Return (X, Y) of the center of cell containing provided text 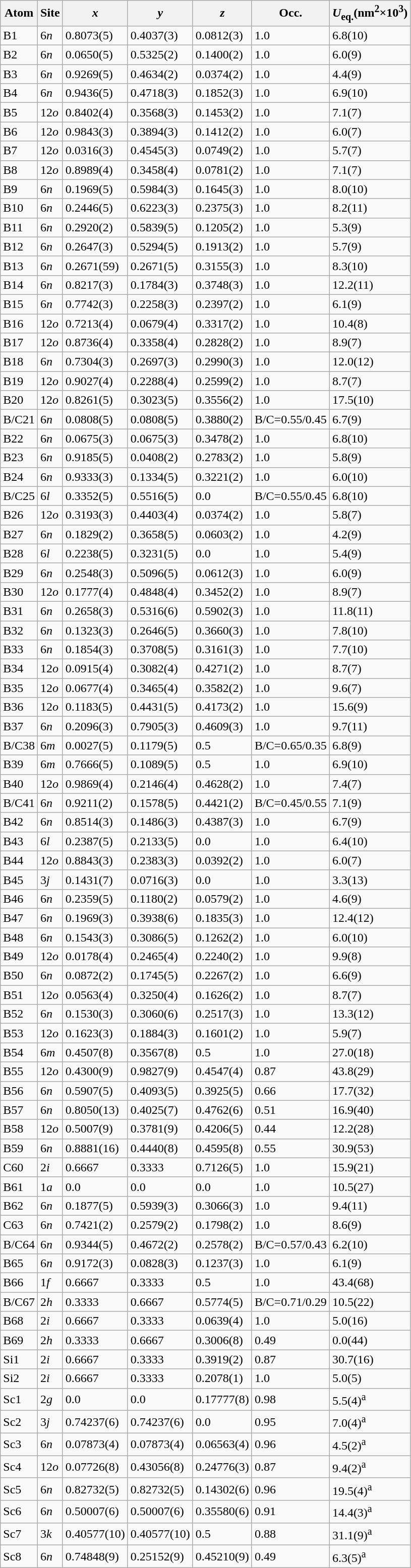
B49 (19, 957)
0.1089(5) (160, 765)
0.91 (290, 1512)
B4 (19, 93)
0.1623(3) (95, 1033)
0.1745(5) (160, 976)
0.2375(3) (222, 208)
B56 (19, 1091)
0.3452(2) (222, 592)
B/C=0.65/0.35 (290, 745)
0.4271(2) (222, 669)
0.5907(5) (95, 1091)
0.3023(5) (160, 400)
0.0872(2) (95, 976)
Sc1 (19, 1399)
0.2671(59) (95, 266)
B13 (19, 266)
0.1645(3) (222, 189)
B65 (19, 1264)
0.17777(8) (222, 1399)
0.0828(3) (160, 1264)
0.55 (290, 1148)
0.1829(2) (95, 534)
0.0812(3) (222, 36)
0.3582(2) (222, 688)
0.2238(5) (95, 553)
6.4(10) (370, 841)
0.3567(8) (160, 1052)
0.5096(5) (160, 573)
0.2397(2) (222, 304)
B50 (19, 976)
0.5774(5) (222, 1302)
0.3556(2) (222, 400)
Sc3 (19, 1445)
0.2646(5) (160, 631)
Sc4 (19, 1467)
0.3066(3) (222, 1206)
0.0639(4) (222, 1321)
0.1262(2) (222, 937)
B17 (19, 343)
0.3708(5) (160, 650)
B26 (19, 515)
B/C67 (19, 1302)
0.4547(4) (222, 1072)
0.2078(1) (222, 1378)
0.6223(3) (160, 208)
0.1852(3) (222, 93)
7.4(7) (370, 784)
0.7666(5) (95, 765)
0.9269(5) (95, 74)
B2 (19, 55)
0.1183(5) (95, 707)
0.2548(3) (95, 573)
0.74848(9) (95, 1556)
0.3193(3) (95, 515)
0.5007(9) (95, 1129)
Sc5 (19, 1489)
0.0(44) (370, 1340)
0.2258(3) (160, 304)
0.7213(4) (95, 324)
0.2658(3) (95, 611)
B9 (19, 189)
0.95 (290, 1422)
0.5316(6) (160, 611)
0.8514(3) (95, 822)
0.3660(3) (222, 631)
8.6(9) (370, 1225)
0.3082(4) (160, 669)
B44 (19, 860)
0.1486(3) (160, 822)
0.3938(6) (160, 918)
0.0392(2) (222, 860)
B34 (19, 669)
0.1835(3) (222, 918)
0.3568(3) (160, 112)
Atom (19, 13)
B30 (19, 592)
0.1205(2) (222, 227)
0.8881(16) (95, 1148)
B32 (19, 631)
0.9172(3) (95, 1264)
B51 (19, 995)
8.3(10) (370, 266)
27.0(18) (370, 1052)
43.8(29) (370, 1072)
B33 (19, 650)
0.66 (290, 1091)
0.1798(2) (222, 1225)
0.14302(6) (222, 1489)
B/C21 (19, 419)
B54 (19, 1052)
B37 (19, 726)
30.7(16) (370, 1359)
0.3880(2) (222, 419)
0.5984(3) (160, 189)
19.5(4)a (370, 1489)
0.0915(4) (95, 669)
B19 (19, 381)
0.1543(3) (95, 937)
B29 (19, 573)
0.5294(5) (160, 246)
11.8(11) (370, 611)
0.3231(5) (160, 553)
0.1453(2) (222, 112)
0.1180(2) (160, 899)
0.3006(8) (222, 1340)
0.2990(3) (222, 362)
C60 (19, 1167)
B69 (19, 1340)
0.8402(4) (95, 112)
0.1530(3) (95, 1014)
1a (50, 1186)
0.2146(4) (160, 784)
0.3465(4) (160, 688)
7.0(4)a (370, 1422)
0.1237(3) (222, 1264)
0.4609(3) (222, 726)
B16 (19, 324)
4.6(9) (370, 899)
B62 (19, 1206)
0.1969(3) (95, 918)
0.1784(3) (160, 285)
17.5(10) (370, 400)
43.4(68) (370, 1283)
B/C=0.71/0.29 (290, 1302)
0.4431(5) (160, 707)
2g (50, 1399)
0.4848(4) (160, 592)
Sc2 (19, 1422)
12.2(11) (370, 285)
0.4762(6) (222, 1110)
B55 (19, 1072)
14.4(3)a (370, 1512)
0.3781(9) (160, 1129)
6.2(10) (370, 1244)
0.4093(5) (160, 1091)
0.0316(3) (95, 151)
5.8(7) (370, 515)
C63 (19, 1225)
0.1412(2) (222, 132)
0.4507(8) (95, 1052)
0.3658(5) (160, 534)
0.1854(3) (95, 650)
0.0679(4) (160, 324)
B14 (19, 285)
B58 (19, 1129)
0.0612(3) (222, 573)
4.4(9) (370, 74)
0.2578(2) (222, 1244)
0.1777(4) (95, 592)
0.2579(2) (160, 1225)
0.7304(3) (95, 362)
0.2446(5) (95, 208)
0.3317(2) (222, 324)
0.3086(5) (160, 937)
7.8(10) (370, 631)
13.3(12) (370, 1014)
17.7(32) (370, 1091)
B42 (19, 822)
31.1(9)a (370, 1534)
10.4(8) (370, 324)
0.9436(5) (95, 93)
0.3221(2) (222, 477)
0.3161(3) (222, 650)
0.4672(2) (160, 1244)
0.2267(2) (222, 976)
B57 (19, 1110)
Sc8 (19, 1556)
B48 (19, 937)
0.2359(5) (95, 899)
0.3250(4) (160, 995)
B7 (19, 151)
8.2(11) (370, 208)
0.3458(4) (160, 170)
5.9(7) (370, 1033)
Occ. (290, 13)
0.2647(3) (95, 246)
B/C38 (19, 745)
0.7421(2) (95, 1225)
B27 (19, 534)
0.8261(5) (95, 400)
B/C25 (19, 496)
B18 (19, 362)
0.3925(5) (222, 1091)
0.4595(8) (222, 1148)
5.0(16) (370, 1321)
0.2133(5) (160, 841)
5.7(9) (370, 246)
0.4421(2) (222, 803)
0.0716(3) (160, 880)
B47 (19, 918)
0.1884(3) (160, 1033)
0.3894(3) (160, 132)
0.1334(5) (160, 477)
B20 (19, 400)
12.0(12) (370, 362)
0.3060(6) (160, 1014)
0.3155(3) (222, 266)
0.0781(2) (222, 170)
Site (50, 13)
10.5(22) (370, 1302)
30.9(53) (370, 1148)
0.2517(3) (222, 1014)
y (160, 13)
0.0408(2) (160, 458)
0.2288(4) (160, 381)
0.5939(3) (160, 1206)
0.4300(9) (95, 1072)
0.2783(2) (222, 458)
B28 (19, 553)
0.0677(4) (95, 688)
Ueq.(nm2×103) (370, 13)
B61 (19, 1186)
0.9843(3) (95, 132)
0.4025(7) (160, 1110)
5.4(9) (370, 553)
0.51 (290, 1110)
Sc7 (19, 1534)
0.8989(4) (95, 170)
0.4634(2) (160, 74)
B68 (19, 1321)
B36 (19, 707)
x (95, 13)
0.4037(3) (160, 36)
0.0178(4) (95, 957)
0.4545(3) (160, 151)
B31 (19, 611)
3.3(13) (370, 880)
5.5(4)a (370, 1399)
8.0(10) (370, 189)
0.1400(2) (222, 55)
15.6(9) (370, 707)
5.3(9) (370, 227)
0.8736(4) (95, 343)
B66 (19, 1283)
0.2599(2) (222, 381)
0.0749(2) (222, 151)
0.4628(2) (222, 784)
B40 (19, 784)
B59 (19, 1148)
B23 (19, 458)
0.8843(3) (95, 860)
B24 (19, 477)
12.4(12) (370, 918)
0.3352(5) (95, 496)
3k (50, 1534)
0.0579(2) (222, 899)
0.7905(3) (160, 726)
0.5839(5) (160, 227)
12.2(28) (370, 1129)
B3 (19, 74)
B10 (19, 208)
0.9333(3) (95, 477)
0.9827(9) (160, 1072)
0.0027(5) (95, 745)
0.0603(2) (222, 534)
0.5516(5) (160, 496)
0.8073(5) (95, 36)
0.45210(9) (222, 1556)
15.9(21) (370, 1167)
0.2465(4) (160, 957)
0.88 (290, 1534)
0.5325(2) (160, 55)
B/C=0.57/0.43 (290, 1244)
0.2828(2) (222, 343)
B/C41 (19, 803)
B/C=0.45/0.55 (290, 803)
0.8217(3) (95, 285)
0.4206(5) (222, 1129)
0.1578(5) (160, 803)
0.06563(4) (222, 1445)
0.43056(8) (160, 1467)
0.44 (290, 1129)
0.4718(3) (160, 93)
0.1601(2) (222, 1033)
B35 (19, 688)
0.24776(3) (222, 1467)
0.3748(3) (222, 285)
10.5(27) (370, 1186)
0.3478(2) (222, 438)
0.9185(5) (95, 458)
6.6(9) (370, 976)
9.4(2)a (370, 1467)
6.8(9) (370, 745)
0.1431(7) (95, 880)
1f (50, 1283)
0.2096(3) (95, 726)
0.3919(2) (222, 1359)
6.3(5)a (370, 1556)
0.1179(5) (160, 745)
B43 (19, 841)
0.7742(3) (95, 304)
5.0(5) (370, 1378)
B1 (19, 36)
7.1(9) (370, 803)
0.35580(6) (222, 1512)
0.1626(2) (222, 995)
4.5(2)a (370, 1445)
0.25152(9) (160, 1556)
B11 (19, 227)
7.7(10) (370, 650)
0.5902(3) (222, 611)
Si1 (19, 1359)
9.7(11) (370, 726)
9.6(7) (370, 688)
B46 (19, 899)
B39 (19, 765)
B52 (19, 1014)
0.0650(5) (95, 55)
0.1323(3) (95, 631)
B8 (19, 170)
B12 (19, 246)
0.2920(2) (95, 227)
16.9(40) (370, 1110)
0.1913(2) (222, 246)
B45 (19, 880)
0.2387(5) (95, 841)
B53 (19, 1033)
5.8(9) (370, 458)
9.9(8) (370, 957)
B22 (19, 438)
0.3358(4) (160, 343)
Sc6 (19, 1512)
0.1969(5) (95, 189)
0.98 (290, 1399)
B15 (19, 304)
5.7(7) (370, 151)
B5 (19, 112)
0.2383(3) (160, 860)
0.9027(4) (95, 381)
4.2(9) (370, 534)
B/C64 (19, 1244)
0.4173(2) (222, 707)
0.4387(3) (222, 822)
0.2671(5) (160, 266)
Si2 (19, 1378)
0.9344(5) (95, 1244)
0.9211(2) (95, 803)
0.0563(4) (95, 995)
0.4403(4) (160, 515)
0.1877(5) (95, 1206)
z (222, 13)
B6 (19, 132)
9.4(11) (370, 1206)
0.07726(8) (95, 1467)
0.2240(2) (222, 957)
0.8050(13) (95, 1110)
0.4440(8) (160, 1148)
0.9869(4) (95, 784)
0.7126(5) (222, 1167)
0.2697(3) (160, 362)
